Pinpoint the cell where the given text exists, returning its (x, y) midpoint coordinate. 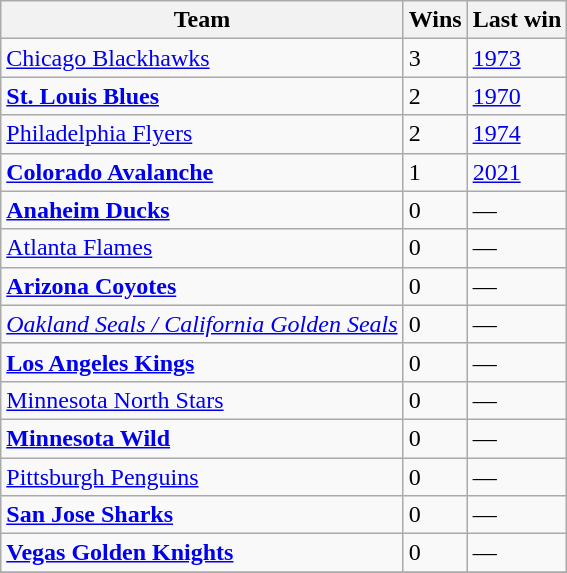
Los Angeles Kings (202, 362)
2021 (517, 172)
Arizona Coyotes (202, 286)
Wins (435, 20)
Philadelphia Flyers (202, 134)
1974 (517, 134)
1973 (517, 58)
Pittsburgh Penguins (202, 477)
San Jose Sharks (202, 515)
1970 (517, 96)
St. Louis Blues (202, 96)
Colorado Avalanche (202, 172)
Minnesota Wild (202, 438)
Vegas Golden Knights (202, 553)
Chicago Blackhawks (202, 58)
3 (435, 58)
1 (435, 172)
Team (202, 20)
Atlanta Flames (202, 248)
Oakland Seals / California Golden Seals (202, 324)
Anaheim Ducks (202, 210)
Last win (517, 20)
Minnesota North Stars (202, 400)
